From the cell containing the given text, extract its center point as [x, y] coordinate. 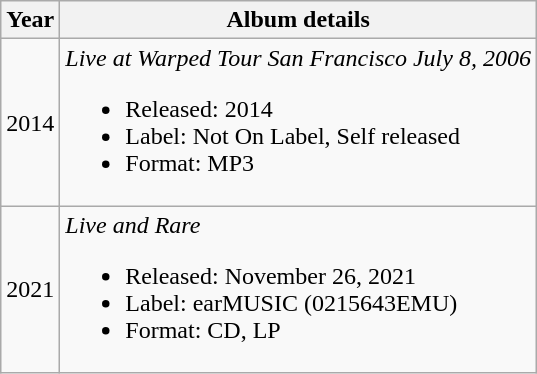
Live and RareReleased: November 26, 2021Label: earMUSIC (0215643EMU)Format: CD, LP [298, 290]
2014 [30, 122]
2021 [30, 290]
Year [30, 20]
Album details [298, 20]
Live at Warped Tour San Francisco July 8, 2006Released: 2014Label: Not On Label, Self releasedFormat: MP3 [298, 122]
